For the text-containing cell, return its midpoint in (x, y) coordinate format. 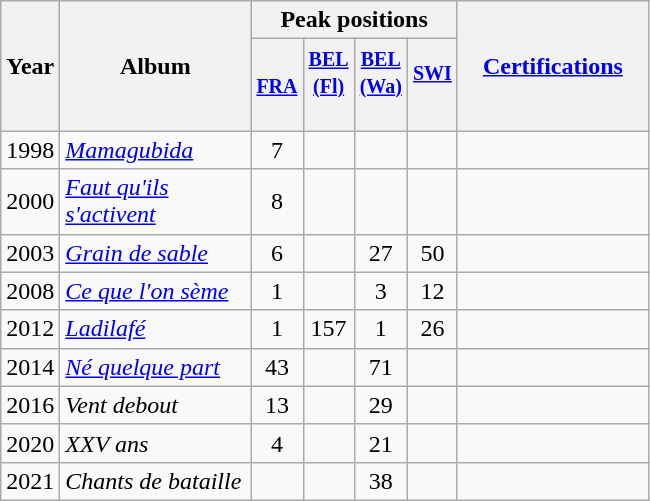
2000 (30, 202)
2003 (30, 253)
1998 (30, 150)
Album (156, 66)
8 (277, 202)
6 (277, 253)
29 (380, 405)
Certifications (552, 66)
Né quelque part (156, 367)
71 (380, 367)
27 (380, 253)
Chants de bataille (156, 481)
2012 (30, 329)
Grain de sable (156, 253)
12 (432, 291)
BEL(Fl) (328, 85)
XXV ans (156, 443)
4 (277, 443)
2008 (30, 291)
Vent debout (156, 405)
Faut qu'ils s'activent (156, 202)
2021 (30, 481)
157 (328, 329)
BEL(Wa) (380, 85)
3 (380, 291)
38 (380, 481)
Ladilafé (156, 329)
Mamagubida (156, 150)
43 (277, 367)
13 (277, 405)
50 (432, 253)
26 (432, 329)
Year (30, 66)
SWI (432, 85)
2014 (30, 367)
FRA (277, 85)
2020 (30, 443)
Ce que l'on sème (156, 291)
7 (277, 150)
Peak positions (354, 20)
2016 (30, 405)
21 (380, 443)
